Extract the [X, Y] coordinate from the center of the cell holding the provided text.  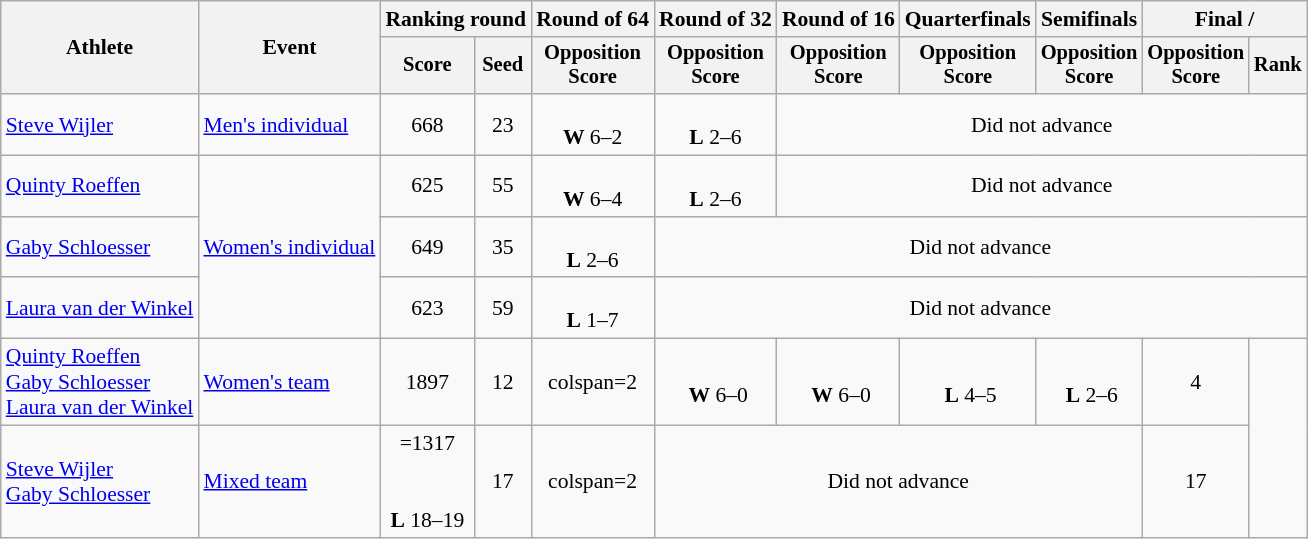
Semifinals [1090, 19]
623 [427, 308]
625 [427, 186]
649 [427, 248]
L 1–7 [592, 308]
=1317 L 18–19 [427, 482]
Rank [1278, 66]
L 4–5 [968, 382]
Athlete [100, 48]
12 [502, 382]
Quinty RoeffenGaby SchloesserLaura van der Winkel [100, 382]
55 [502, 186]
Laura van der Winkel [100, 308]
Quinty Roeffen [100, 186]
Women's individual [289, 248]
668 [427, 124]
Quarterfinals [968, 19]
Mixed team [289, 482]
59 [502, 308]
W 6–2 [592, 124]
Gaby Schloesser [100, 248]
Ranking round [456, 19]
Seed [502, 66]
Steve Wijler [100, 124]
W 6–4 [592, 186]
Round of 64 [592, 19]
Round of 16 [838, 19]
Women's team [289, 382]
Score [427, 66]
Round of 32 [716, 19]
Men's individual [289, 124]
Steve WijlerGaby Schloesser [100, 482]
23 [502, 124]
1897 [427, 382]
4 [1196, 382]
Event [289, 48]
35 [502, 248]
Final / [1224, 19]
